Return (x, y) of the center of cell containing provided text 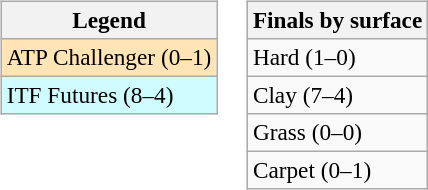
Clay (7–4) (337, 95)
Legend (108, 20)
Finals by surface (337, 20)
Carpet (0–1) (337, 171)
Hard (1–0) (337, 57)
ITF Futures (8–4) (108, 95)
ATP Challenger (0–1) (108, 57)
Grass (0–0) (337, 133)
